For the text-containing cell, return its midpoint in (x, y) coordinate format. 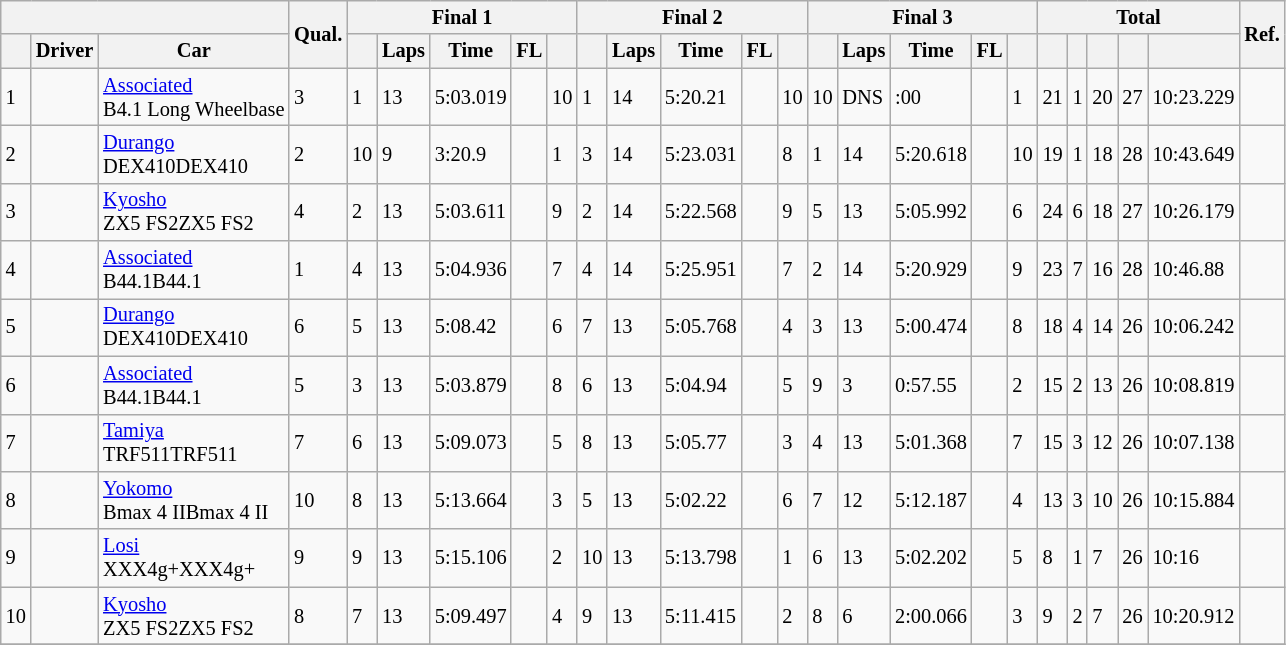
5:08.42 (471, 327)
5:09.497 (471, 616)
19 (1053, 154)
:00 (931, 97)
5:05.768 (701, 327)
Final 1 (462, 17)
10:07.138 (1194, 443)
5:25.951 (701, 270)
Ref. (1262, 34)
21 (1053, 97)
10:20.912 (1194, 616)
10:06.242 (1194, 327)
5:03.879 (471, 385)
10:16 (1194, 558)
5:11.415 (701, 616)
0:57.55 (931, 385)
5:13.664 (471, 500)
5:00.474 (931, 327)
23 (1053, 270)
Associated B4.1 Long Wheelbase (194, 97)
10:46.88 (1194, 270)
5:04.936 (471, 270)
3:20.9 (471, 154)
5:09.073 (471, 443)
16 (1102, 270)
10:15.884 (1194, 500)
5:13.798 (701, 558)
5:05.992 (931, 212)
5:15.106 (471, 558)
Yokomo Bmax 4 IIBmax 4 II (194, 500)
5:02.202 (931, 558)
5:03.019 (471, 97)
5:12.187 (931, 500)
5:05.77 (701, 443)
10:26.179 (1194, 212)
24 (1053, 212)
Driver (64, 51)
Car (194, 51)
5:04.94 (701, 385)
5:03.611 (471, 212)
5:23.031 (701, 154)
Tamiya TRF511TRF511 (194, 443)
10:08.819 (1194, 385)
Total (1139, 17)
5:02.22 (701, 500)
Final 3 (922, 17)
5:20.21 (701, 97)
10:43.649 (1194, 154)
10:23.229 (1194, 97)
5:01.368 (931, 443)
2:00.066 (931, 616)
5:20.618 (931, 154)
DNS (864, 97)
Final 2 (692, 17)
Losi XXX4g+XXX4g+ (194, 558)
5:22.568 (701, 212)
5:20.929 (931, 270)
20 (1102, 97)
Qual. (318, 34)
